Scan for the cell matching the given text and deliver its [x, y] coordinate at center. 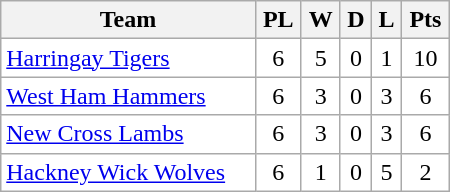
New Cross Lambs [128, 134]
D [356, 20]
10 [426, 58]
2 [426, 172]
Pts [426, 20]
West Ham Hammers [128, 96]
Harringay Tigers [128, 58]
L [387, 20]
W [320, 20]
PL [278, 20]
Team [128, 20]
Hackney Wick Wolves [128, 172]
